Determine the [x, y] coordinate at the center of the cell enclosing the given text.  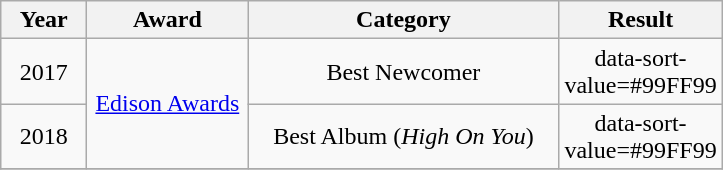
2017 [44, 72]
Best Newcomer [404, 72]
2018 [44, 136]
Best Album (High On You) [404, 136]
Award [168, 20]
Category [404, 20]
Edison Awards [168, 104]
Year [44, 20]
Result [640, 20]
